Determine the [X, Y] coordinate at the center of the cell enclosing the given text.  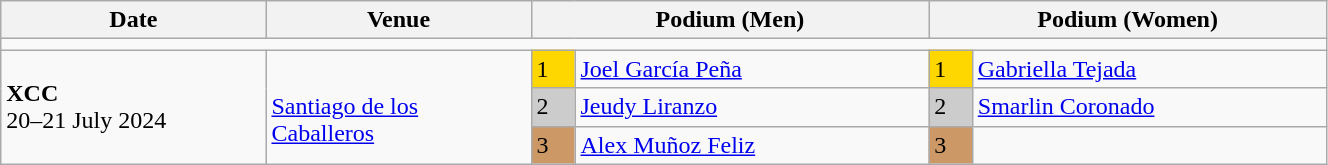
Joel García Peña [752, 69]
XCC 20–21 July 2024 [134, 107]
Smarlin Coronado [1149, 107]
Gabriella Tejada [1149, 69]
Venue [398, 20]
Podium (Men) [730, 20]
Date [134, 20]
Jeudy Liranzo [752, 107]
Podium (Women) [1128, 20]
Alex Muñoz Feliz [752, 145]
Santiago de los Caballeros [398, 107]
